Provide the [x, y] coordinate of the cell's center where the given text is located.  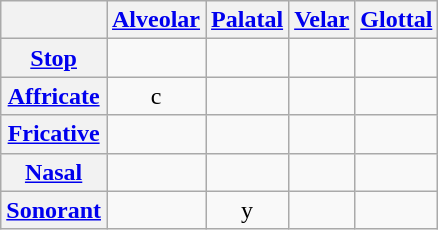
Nasal [54, 172]
c [156, 96]
Sonorant [54, 210]
Palatal [248, 20]
Velar [322, 20]
Fricative [54, 134]
Stop [54, 58]
Affricate [54, 96]
Glottal [396, 20]
y [248, 210]
Alveolar [156, 20]
